Scan for the cell matching the given text and deliver its [x, y] coordinate at center. 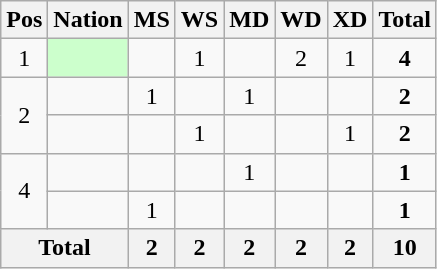
XD [350, 20]
Pos [24, 20]
10 [405, 248]
MD [250, 20]
MS [152, 20]
Nation [88, 20]
WS [199, 20]
WD [301, 20]
